For the text-containing cell, return its midpoint in (X, Y) coordinate format. 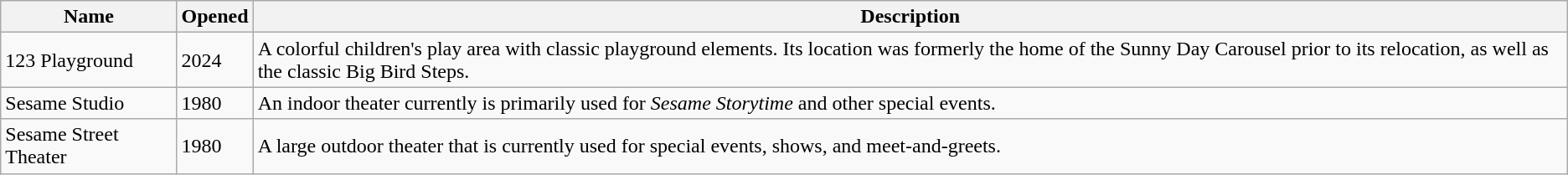
Sesame Street Theater (89, 146)
Description (910, 17)
2024 (214, 60)
An indoor theater currently is primarily used for Sesame Storytime and other special events. (910, 103)
123 Playground (89, 60)
Opened (214, 17)
Name (89, 17)
A large outdoor theater that is currently used for special events, shows, and meet-and-greets. (910, 146)
Sesame Studio (89, 103)
